Pinpoint the cell where the given text exists, returning its [X, Y] midpoint coordinate. 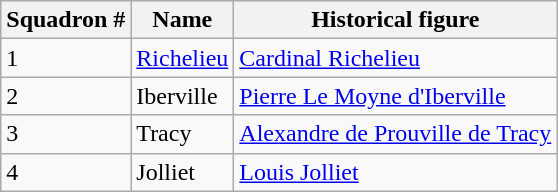
2 [66, 96]
Alexandre de Prouville de Tracy [396, 134]
1 [66, 58]
Pierre Le Moyne d'Iberville [396, 96]
Richelieu [182, 58]
Jolliet [182, 172]
Historical figure [396, 20]
Iberville [182, 96]
Cardinal Richelieu [396, 58]
Tracy [182, 134]
Name [182, 20]
Squadron # [66, 20]
4 [66, 172]
Louis Jolliet [396, 172]
3 [66, 134]
